Return (X, Y) of the center of cell containing provided text 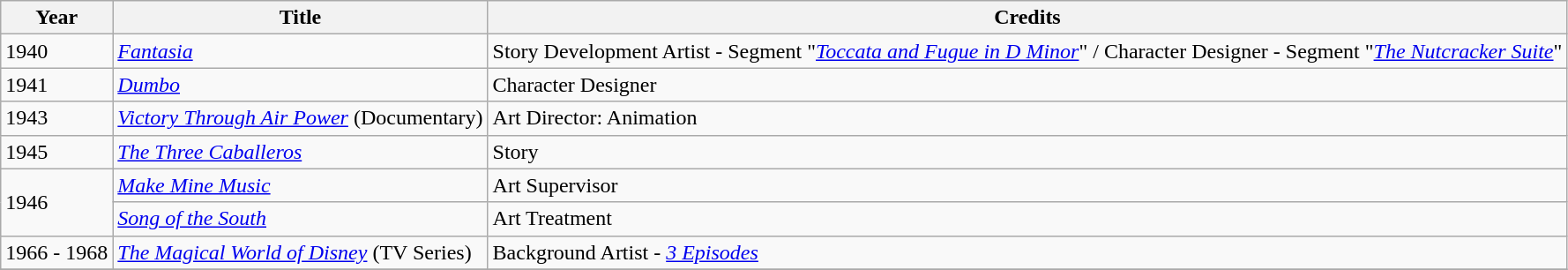
1943 (56, 118)
Fantasia (300, 51)
Art Supervisor (1027, 185)
1946 (56, 202)
1940 (56, 51)
Make Mine Music (300, 185)
Background Artist - 3 Episodes (1027, 252)
Character Designer (1027, 85)
Title (300, 18)
1941 (56, 85)
Song of the South (300, 219)
Dumbo (300, 85)
1945 (56, 152)
1966 - 1968 (56, 252)
Victory Through Air Power (Documentary) (300, 118)
The Magical World of Disney (TV Series) (300, 252)
The Three Caballeros (300, 152)
Year (56, 18)
Credits (1027, 18)
Art Director: Animation (1027, 118)
Story (1027, 152)
Art Treatment (1027, 219)
Story Development Artist - Segment "Toccata and Fugue in D Minor" / Character Designer - Segment "The Nutcracker Suite" (1027, 51)
